Extract the [x, y] coordinate from the center of the cell holding the provided text.  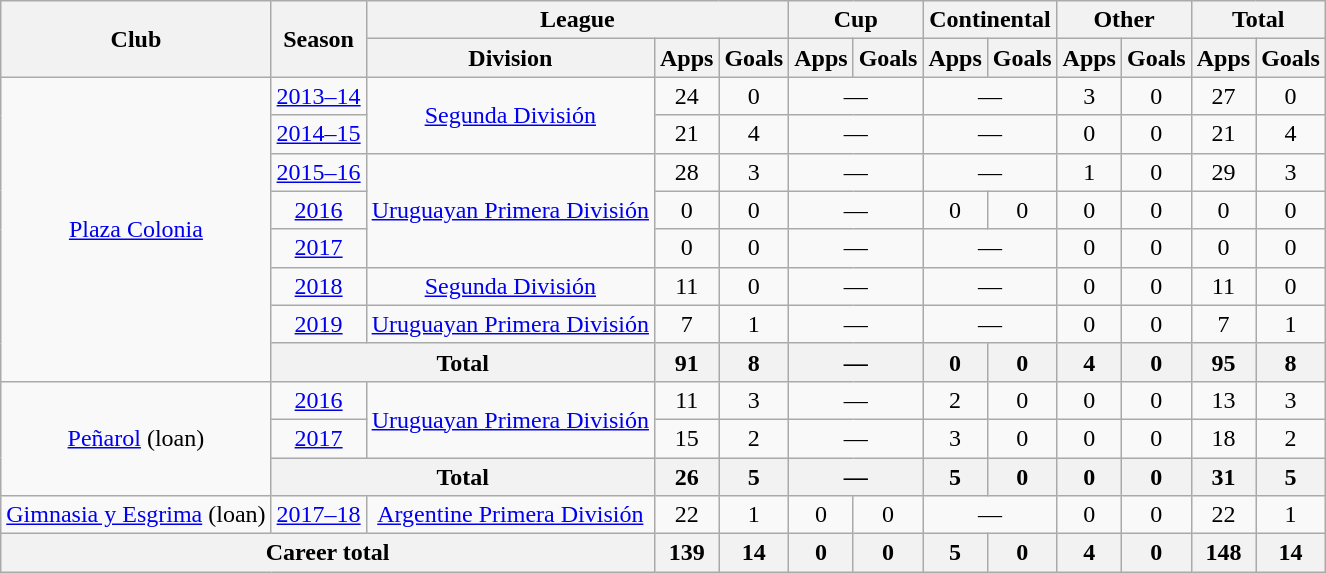
2014–15 [318, 134]
Gimnasia y Esgrima (loan) [136, 515]
31 [1223, 477]
148 [1223, 553]
Continental [990, 20]
139 [686, 553]
Peñarol (loan) [136, 438]
Argentine Primera División [510, 515]
18 [1223, 438]
24 [686, 96]
2015–16 [318, 172]
Career total [328, 553]
2018 [318, 286]
13 [1223, 400]
28 [686, 172]
Division [510, 58]
Plaza Colonia [136, 229]
League [578, 20]
Club [136, 39]
29 [1223, 172]
2019 [318, 324]
2013–14 [318, 96]
2017–18 [318, 515]
Cup [856, 20]
91 [686, 362]
Other [1124, 20]
26 [686, 477]
Season [318, 39]
27 [1223, 96]
15 [686, 438]
95 [1223, 362]
